Return [x, y] of the center of cell containing provided text 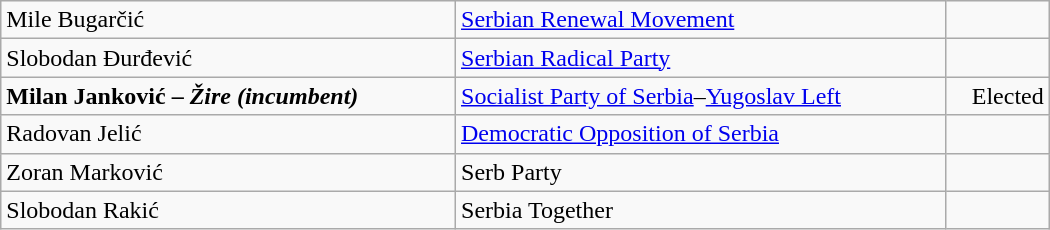
Democratic Opposition of Serbia [701, 134]
Serbian Radical Party [701, 58]
Serb Party [701, 172]
Milan Janković – Žire (incumbent) [228, 96]
Slobodan Đurđević [228, 58]
Radovan Jelić [228, 134]
Elected [997, 96]
Serbian Renewal Movement [701, 20]
Slobodan Rakić [228, 210]
Serbia Together [701, 210]
Socialist Party of Serbia–Yugoslav Left [701, 96]
Mile Bugarčić [228, 20]
Zoran Marković [228, 172]
